Return the [x, y] coordinate for the center point of the cell that contains the specified text.  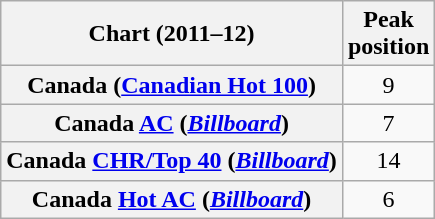
7 [388, 123]
Peak position [388, 34]
14 [388, 161]
6 [388, 199]
Canada CHR/Top 40 (Billboard) [172, 161]
Canada AC (Billboard) [172, 123]
Canada Hot AC (Billboard) [172, 199]
Canada (Canadian Hot 100) [172, 85]
9 [388, 85]
Chart (2011–12) [172, 34]
